Detect which cell encompasses the target text, then output its [x, y] center coordinate. 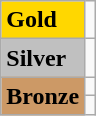
Gold [43, 20]
Silver [43, 58]
Bronze [43, 96]
